Return (X, Y) of the center of cell containing provided text 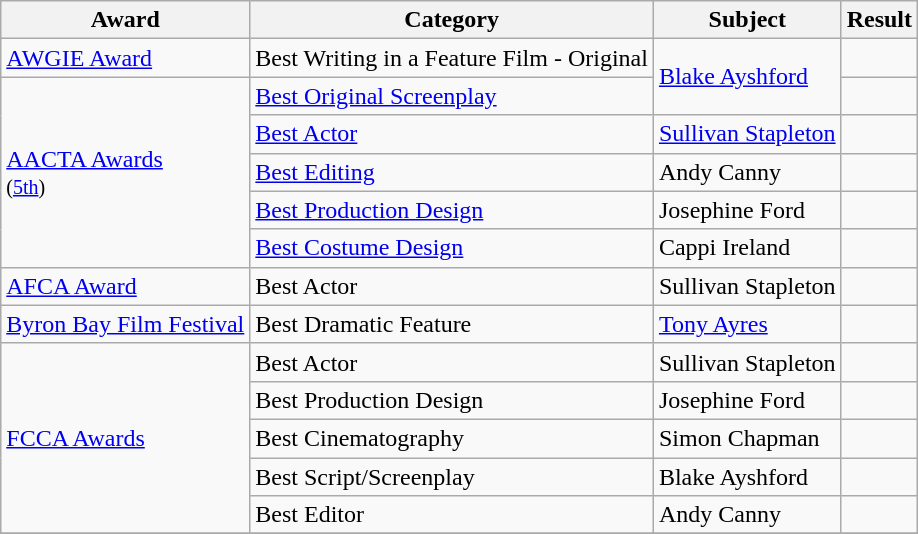
Simon Chapman (747, 438)
Category (452, 20)
Best Writing in a Feature Film - Original (452, 58)
Subject (747, 20)
Byron Bay Film Festival (126, 324)
AWGIE Award (126, 58)
FCCA Awards (126, 438)
Best Script/Screenplay (452, 477)
Best Original Screenplay (452, 96)
Best Editing (452, 172)
Best Cinematography (452, 438)
AACTA Awards(5th) (126, 172)
Tony Ayres (747, 324)
Award (126, 20)
Best Editor (452, 515)
Best Dramatic Feature (452, 324)
Cappi Ireland (747, 248)
AFCA Award (126, 286)
Best Costume Design (452, 248)
Result (879, 20)
